Return the [X, Y] coordinate for the center point of the cell that contains the specified text.  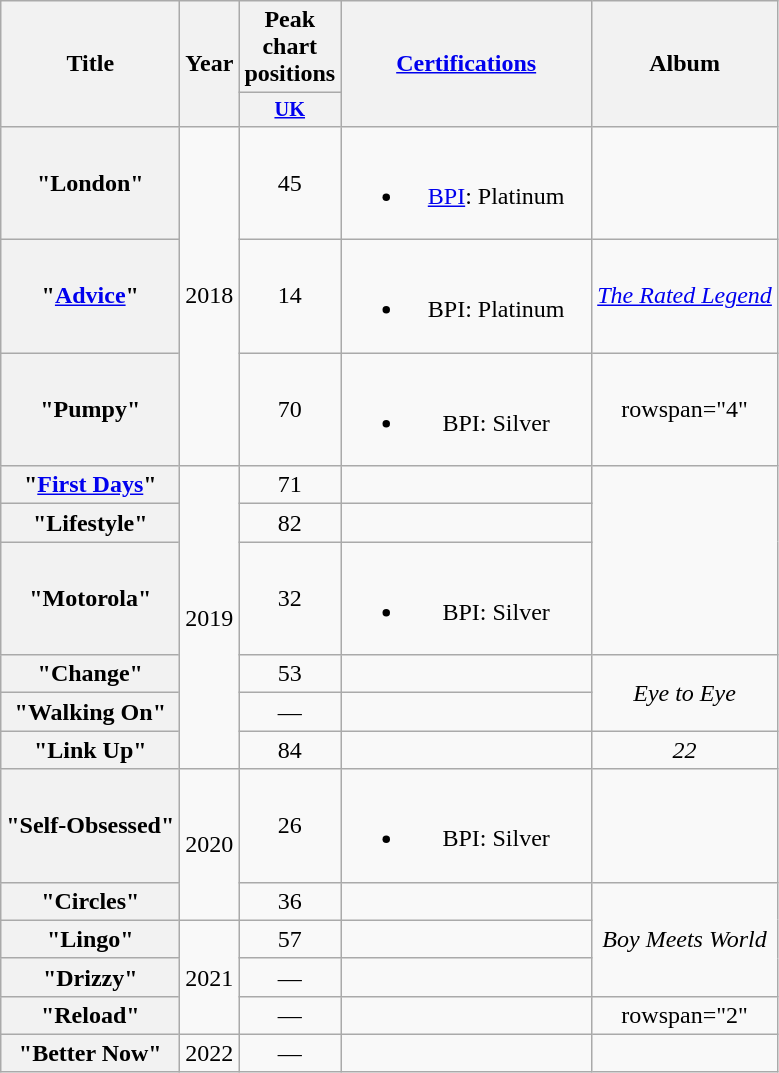
rowspan="4" [685, 410]
82 [290, 523]
The Rated Legend [685, 296]
2019 [210, 618]
Eye to Eye [685, 693]
rowspan="2" [685, 1015]
"Lingo" [90, 939]
84 [290, 750]
"Lifestyle" [90, 523]
"Motorola" [90, 598]
"Advice" [90, 296]
Album [685, 64]
36 [290, 901]
2018 [210, 296]
Boy Meets World [685, 939]
Peak chart positions [290, 47]
"London" [90, 182]
"Drizzy" [90, 977]
"Walking On" [90, 712]
45 [290, 182]
2022 [210, 1053]
"Self-Obsessed" [90, 826]
71 [290, 485]
70 [290, 410]
Year [210, 64]
"First Days" [90, 485]
"Pumpy" [90, 410]
"Reload" [90, 1015]
"Link Up" [90, 750]
32 [290, 598]
"Circles" [90, 901]
"Better Now" [90, 1053]
14 [290, 296]
UK [290, 110]
Certifications [466, 64]
22 [685, 750]
53 [290, 674]
Title [90, 64]
2020 [210, 844]
57 [290, 939]
26 [290, 826]
2021 [210, 977]
"Change" [90, 674]
